Search for the cell housing the specified text and yield its (X, Y) center coordinate. 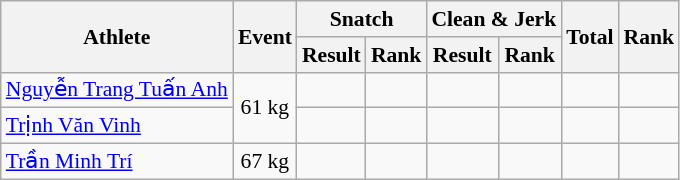
Event (265, 36)
67 kg (265, 162)
Total (590, 36)
Trần Minh Trí (117, 162)
Nguyễn Trang Tuấn Anh (117, 90)
Snatch (362, 19)
Clean & Jerk (494, 19)
Athlete (117, 36)
Trịnh Văn Vinh (117, 126)
61 kg (265, 108)
